Find where the given text appears and provide that cell's center as (x, y) coordinate. 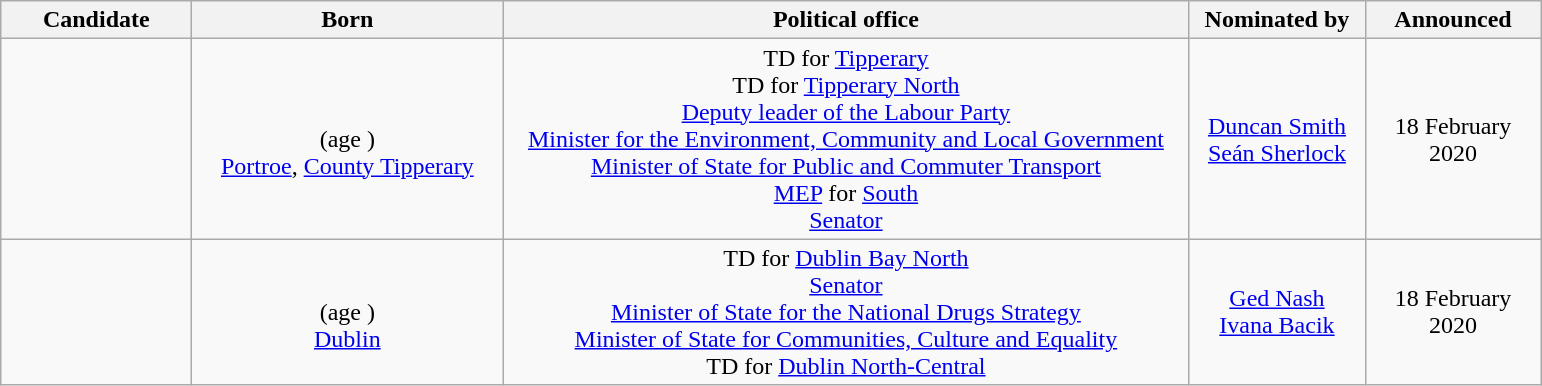
Political office (846, 20)
(age )Dublin (348, 312)
Announced (1453, 20)
Nominated by (1277, 20)
Born (348, 20)
Duncan SmithSeán Sherlock (1277, 139)
Candidate (96, 20)
(age )Portroe, County Tipperary (348, 139)
Ged NashIvana Bacik (1277, 312)
